Provide the (x, y) coordinate of the cell's center where the given text is located.  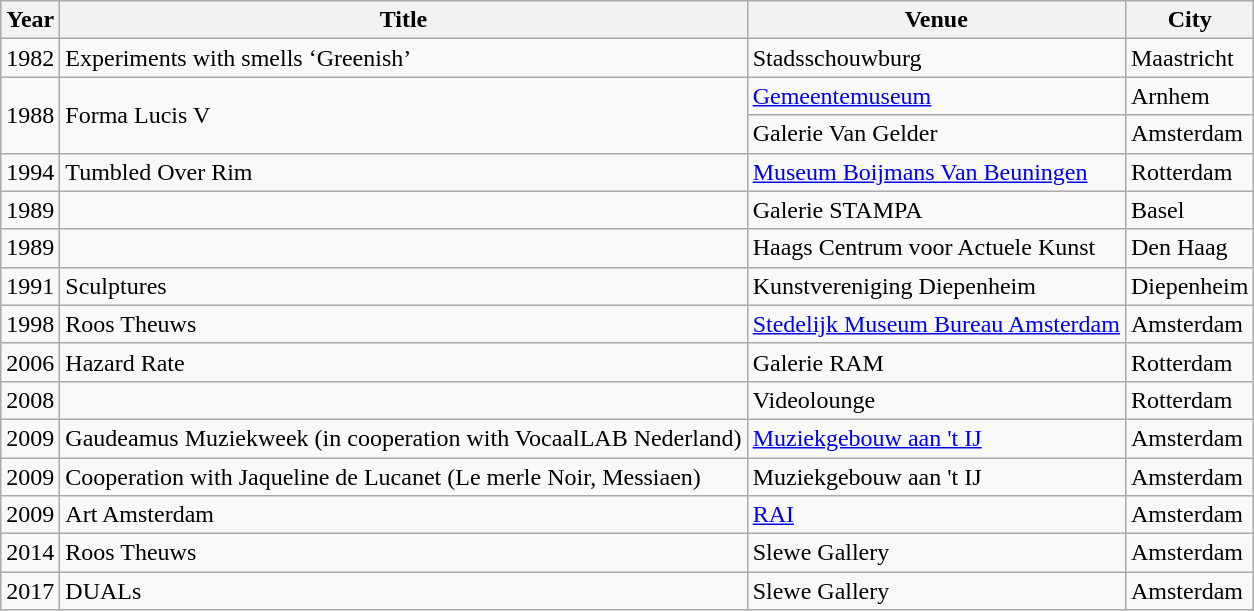
Experiments with smells ‘Greenish’ (404, 58)
Stadsschouwburg (936, 58)
Den Haag (1189, 248)
Venue (936, 20)
Year (30, 20)
City (1189, 20)
Hazard Rate (404, 362)
Sculptures (404, 286)
1991 (30, 286)
Stedelijk Museum Bureau Amsterdam (936, 324)
Diepenheim (1189, 286)
1988 (30, 115)
Arnhem (1189, 96)
Art Amsterdam (404, 515)
1994 (30, 172)
Title (404, 20)
2006 (30, 362)
Gemeentemuseum (936, 96)
Galerie Van Gelder (936, 134)
Galerie STAMPA (936, 210)
2014 (30, 553)
Gaudeamus Muziekweek (in cooperation with VocaalLAB Nederland) (404, 438)
Forma Lucis V (404, 115)
Museum Boijmans Van Beuningen (936, 172)
Tumbled Over Rim (404, 172)
Basel (1189, 210)
DUALs (404, 591)
Galerie RAM (936, 362)
RAI (936, 515)
2008 (30, 400)
Kunstvereniging Diepenheim (936, 286)
1998 (30, 324)
Maastricht (1189, 58)
1982 (30, 58)
Cooperation with Jaqueline de Lucanet (Le merle Noir, Messiaen) (404, 477)
Videolounge (936, 400)
Haags Centrum voor Actuele Kunst (936, 248)
2017 (30, 591)
